Identify which cell holds the provided text, then report its [x, y] central coordinate. 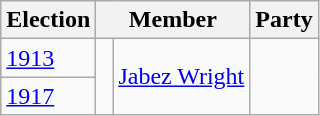
1917 [48, 96]
Member [173, 20]
Jabez Wright [182, 77]
1913 [48, 58]
Party [284, 20]
Election [48, 20]
